Pinpoint the cell where the given text exists, returning its [X, Y] midpoint coordinate. 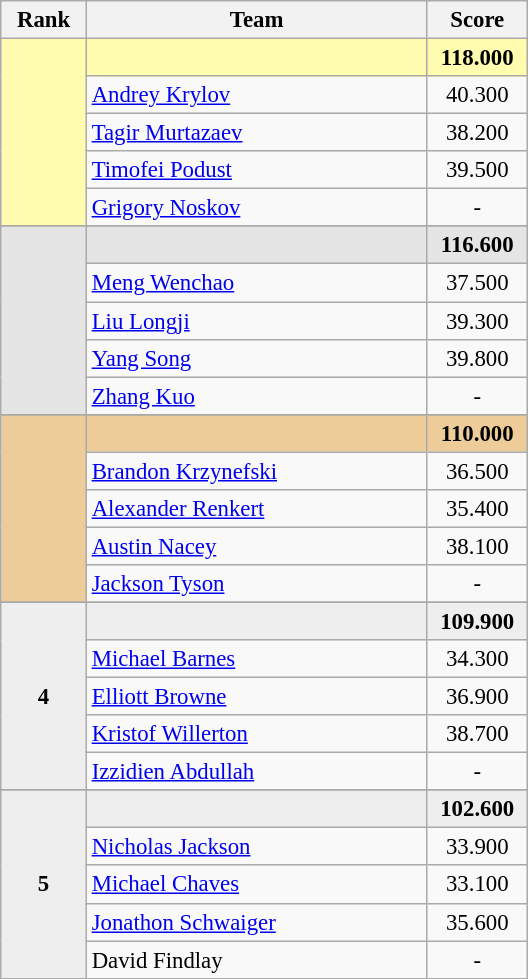
Andrey Krylov [256, 95]
33.100 [478, 885]
4 [44, 696]
37.500 [478, 283]
Rank [44, 20]
39.800 [478, 358]
38.200 [478, 133]
Team [256, 20]
35.400 [478, 509]
39.300 [478, 321]
38.100 [478, 546]
40.300 [478, 95]
38.700 [478, 734]
Jonathon Schwaiger [256, 922]
Elliott Browne [256, 697]
Brandon Krzynefski [256, 471]
110.000 [478, 433]
David Findlay [256, 960]
Michael Chaves [256, 885]
Yang Song [256, 358]
Zhang Kuo [256, 396]
Austin Nacey [256, 546]
Tagir Murtazaev [256, 133]
Timofei Podust [256, 170]
109.900 [478, 621]
102.600 [478, 809]
Michael Barnes [256, 659]
Jackson Tyson [256, 584]
Alexander Renkert [256, 509]
33.900 [478, 847]
36.900 [478, 697]
Izzidien Abdullah [256, 772]
118.000 [478, 58]
35.600 [478, 922]
Kristof Willerton [256, 734]
Nicholas Jackson [256, 847]
Liu Longji [256, 321]
36.500 [478, 471]
Meng Wenchao [256, 283]
5 [44, 884]
116.600 [478, 245]
34.300 [478, 659]
39.500 [478, 170]
Grigory Noskov [256, 208]
Score [478, 20]
